Determine the [X, Y] coordinate at the center of the cell enclosing the given text.  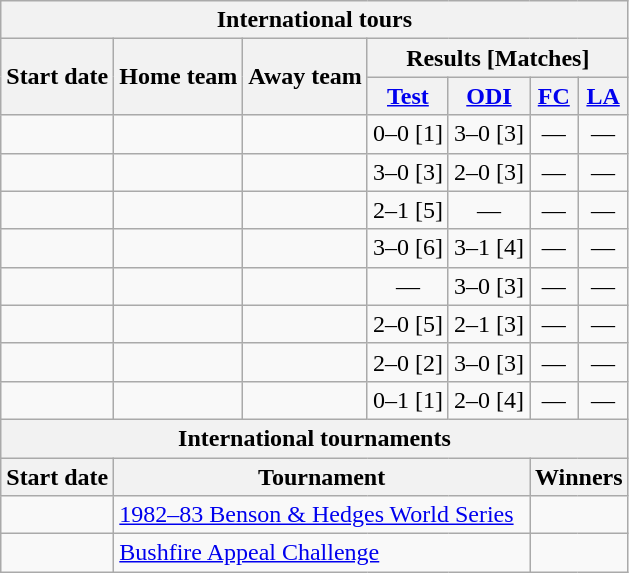
ODI [488, 96]
Winners [580, 477]
1982–83 Benson & Hedges World Series [322, 515]
3–1 [4] [488, 248]
Away team [306, 77]
Results [Matches] [498, 58]
2–1 [3] [488, 324]
2–0 [2] [408, 362]
Test [408, 96]
Home team [178, 77]
2–0 [3] [488, 172]
International tournaments [314, 438]
Bushfire Appeal Challenge [322, 553]
3–0 [6] [408, 248]
2–1 [5] [408, 210]
FC [554, 96]
Tournament [322, 477]
2–0 [4] [488, 400]
0–0 [1] [408, 134]
2–0 [5] [408, 324]
International tours [314, 20]
LA [603, 96]
0–1 [1] [408, 400]
